Provide the [X, Y] coordinate of the cell's center where the given text is located.  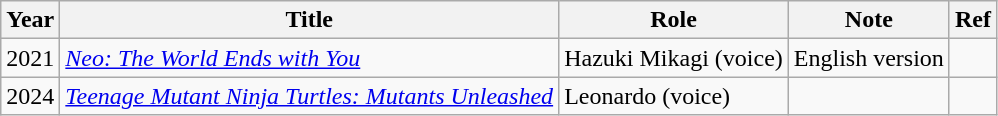
Year [30, 20]
English version [868, 58]
2021 [30, 58]
Ref [972, 20]
Leonardo (voice) [674, 96]
Role [674, 20]
Note [868, 20]
Neo: The World Ends with You [310, 58]
Title [310, 20]
2024 [30, 96]
Teenage Mutant Ninja Turtles: Mutants Unleashed [310, 96]
Hazuki Mikagi (voice) [674, 58]
